Search for the cell housing the specified text and yield its [X, Y] center coordinate. 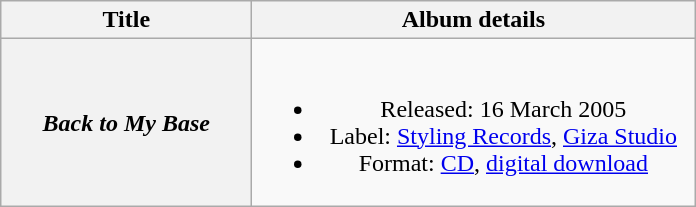
Back to My Base [126, 122]
Released: 16 March 2005Label: Styling Records, Giza StudioFormat: CD, digital download [474, 122]
Title [126, 20]
Album details [474, 20]
